Capture the cell that displays the provided text and extract its (X, Y) central coordinate. 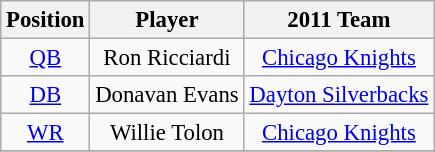
Position (46, 20)
Player (167, 20)
DB (46, 95)
Dayton Silverbacks (339, 95)
2011 Team (339, 20)
Donavan Evans (167, 95)
QB (46, 58)
WR (46, 133)
Willie Tolon (167, 133)
Ron Ricciardi (167, 58)
